Extract the [X, Y] coordinate from the center of the cell holding the provided text.  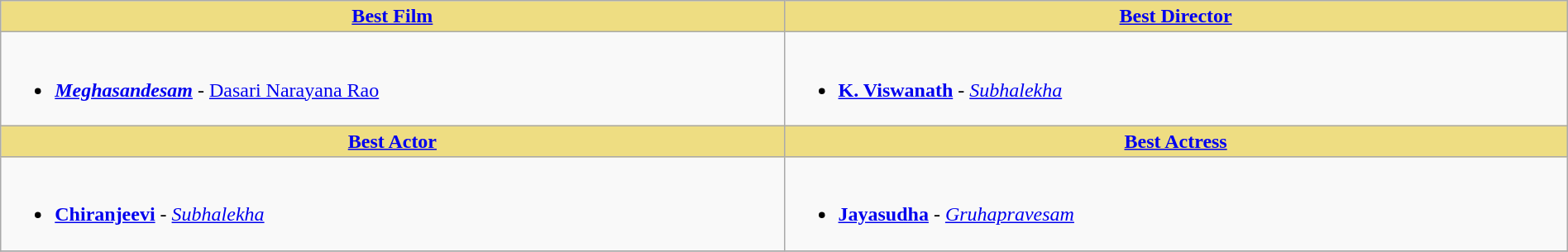
Best Actress [1176, 141]
Best Film [392, 17]
Best Actor [392, 141]
Chiranjeevi - Subhalekha [392, 203]
K. Viswanath - Subhalekha [1176, 79]
Jayasudha - Gruhapravesam [1176, 203]
Meghasandesam - Dasari Narayana Rao [392, 79]
Best Director [1176, 17]
